For the text-containing cell, return its midpoint in [X, Y] coordinate format. 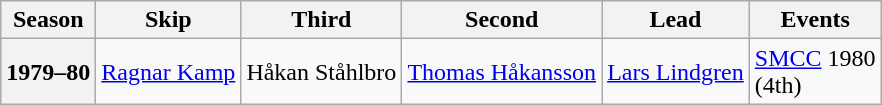
Håkan Ståhlbro [322, 72]
Lars Lindgren [676, 72]
Lead [676, 20]
SMCC 1980 (4th) [815, 72]
Thomas Håkansson [502, 72]
Second [502, 20]
Third [322, 20]
Skip [168, 20]
Events [815, 20]
1979–80 [48, 72]
Ragnar Kamp [168, 72]
Season [48, 20]
